For the text-containing cell, return its midpoint in [X, Y] coordinate format. 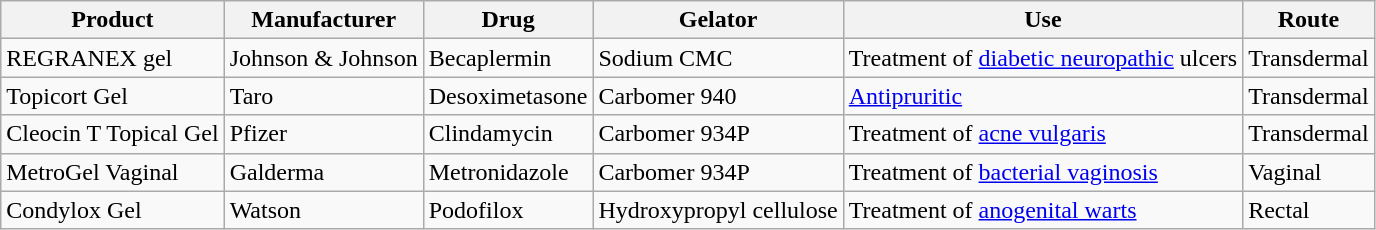
Vaginal [1309, 172]
Treatment of bacterial vaginosis [1042, 172]
Metronidazole [508, 172]
Topicort Gel [112, 96]
Becaplermin [508, 58]
Antipruritic [1042, 96]
Condylox Gel [112, 210]
MetroGel Vaginal [112, 172]
Manufacturer [324, 20]
Rectal [1309, 210]
Galderma [324, 172]
Pfizer [324, 134]
Taro [324, 96]
Carbomer 940 [718, 96]
Podofilox [508, 210]
Product [112, 20]
Hydroxypropyl cellulose [718, 210]
REGRANEX gel [112, 58]
Clindamycin [508, 134]
Watson [324, 210]
Treatment of acne vulgaris [1042, 134]
Johnson & Johnson [324, 58]
Treatment of diabetic neuropathic ulcers [1042, 58]
Drug [508, 20]
Treatment of anogenital warts [1042, 210]
Cleocin T Topical Gel [112, 134]
Desoximetasone [508, 96]
Sodium CMC [718, 58]
Gelator [718, 20]
Use [1042, 20]
Route [1309, 20]
